Output the [X, Y] coordinate of the center of the cell containing the given text.  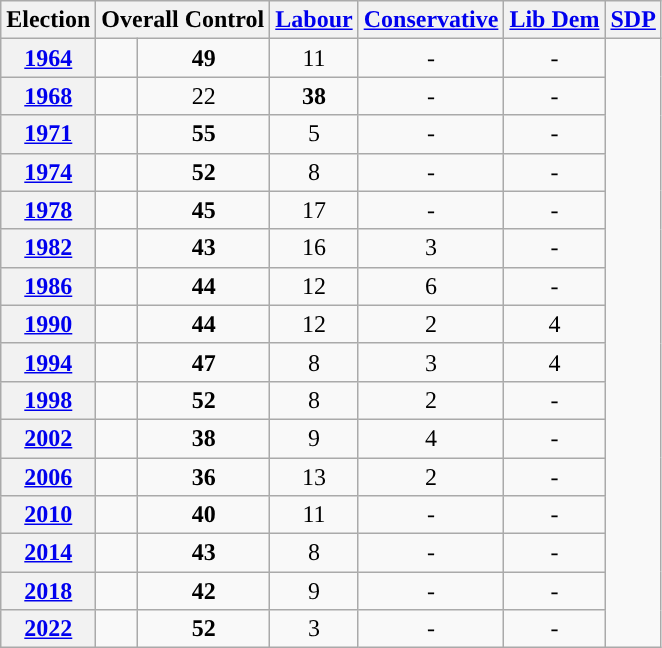
1978 [48, 210]
2010 [48, 515]
Election [48, 20]
2006 [48, 477]
42 [204, 591]
22 [204, 96]
45 [204, 210]
Conservative [431, 20]
1986 [48, 286]
Labour [314, 20]
13 [314, 477]
1971 [48, 134]
40 [204, 515]
Lib Dem [554, 20]
1964 [48, 58]
49 [204, 58]
5 [314, 134]
17 [314, 210]
Overall Control [183, 20]
47 [204, 362]
55 [204, 134]
1990 [48, 324]
1974 [48, 172]
16 [314, 248]
SDP [633, 20]
1998 [48, 400]
6 [431, 286]
2022 [48, 629]
2014 [48, 553]
2002 [48, 438]
1994 [48, 362]
36 [204, 477]
1968 [48, 96]
2018 [48, 591]
1982 [48, 248]
